Extract the (x, y) coordinate from the center of the cell holding the provided text.  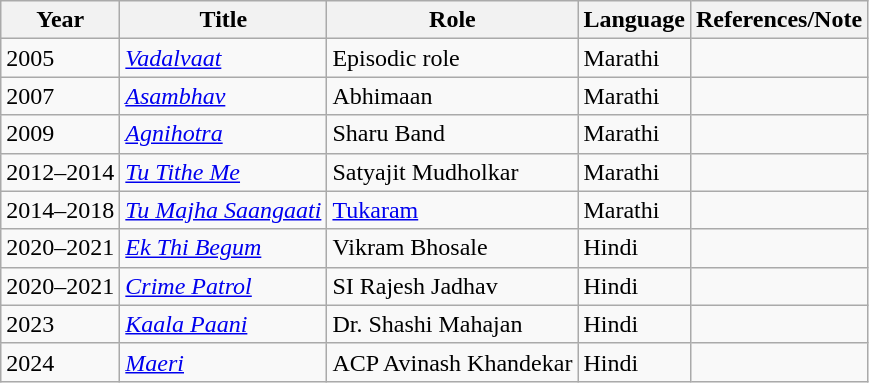
Year (60, 20)
2009 (60, 134)
Language (634, 20)
Maeri (224, 362)
Kaala Paani (224, 324)
Asambhav (224, 96)
2014–2018 (60, 210)
2007 (60, 96)
2005 (60, 58)
Sharu Band (452, 134)
2023 (60, 324)
References/Note (778, 20)
Abhimaan (452, 96)
Vikram Bhosale (452, 248)
2012–2014 (60, 172)
Agnihotra (224, 134)
Episodic role (452, 58)
Title (224, 20)
Tu Tithe Me (224, 172)
Vadalvaat (224, 58)
Role (452, 20)
Tu Majha Saangaati (224, 210)
Tukaram (452, 210)
Satyajit Mudholkar (452, 172)
Ek Thi Begum (224, 248)
Dr. Shashi Mahajan (452, 324)
2024 (60, 362)
Crime Patrol (224, 286)
SI Rajesh Jadhav (452, 286)
ACP Avinash Khandekar (452, 362)
